For the text-containing cell, return its midpoint in (x, y) coordinate format. 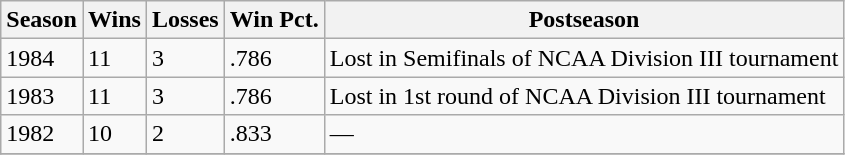
1983 (42, 96)
— (584, 134)
Losses (185, 20)
.833 (274, 134)
1982 (42, 134)
Lost in 1st round of NCAA Division III tournament (584, 96)
Wins (114, 20)
1984 (42, 58)
10 (114, 134)
Postseason (584, 20)
Win Pct. (274, 20)
Lost in Semifinals of NCAA Division III tournament (584, 58)
Season (42, 20)
2 (185, 134)
